Scan for the cell matching the given text and deliver its [x, y] coordinate at center. 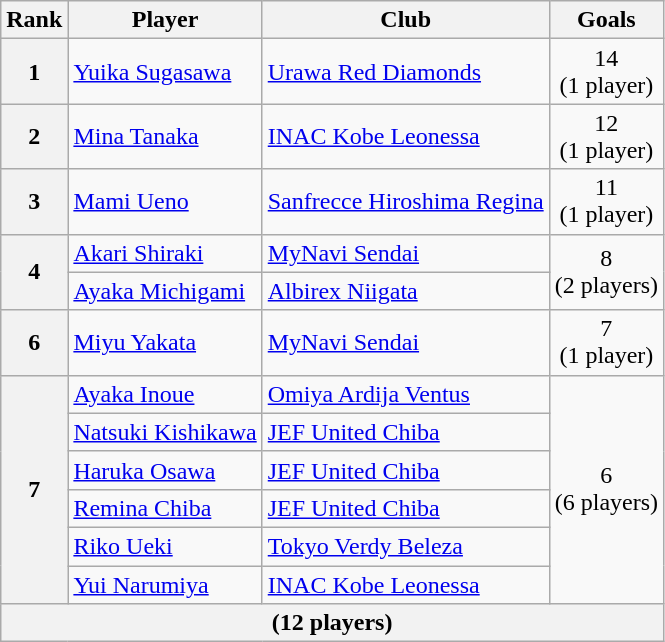
Omiya Ardija Ventus [406, 394]
Haruka Osawa [165, 470]
6 [34, 342]
Miyu Yakata [165, 342]
8(2 players) [606, 272]
14(1 player) [606, 72]
Remina Chiba [165, 508]
Riko Ueki [165, 546]
12(1 player) [606, 136]
Akari Shiraki [165, 253]
Mina Tanaka [165, 136]
2 [34, 136]
Club [406, 20]
7(1 player) [606, 342]
Mami Ueno [165, 202]
Natsuki Kishikawa [165, 432]
Yuika Sugasawa [165, 72]
Rank [34, 20]
11(1 player) [606, 202]
7 [34, 489]
Tokyo Verdy Beleza [406, 546]
3 [34, 202]
Ayaka Michigami [165, 291]
Yui Narumiya [165, 585]
Urawa Red Diamonds [406, 72]
(12 players) [332, 623]
1 [34, 72]
Ayaka Inoue [165, 394]
Player [165, 20]
4 [34, 272]
Albirex Niigata [406, 291]
Goals [606, 20]
Sanfrecce Hiroshima Regina [406, 202]
6(6 players) [606, 489]
